Output the [X, Y] coordinate of the center of the cell containing the given text.  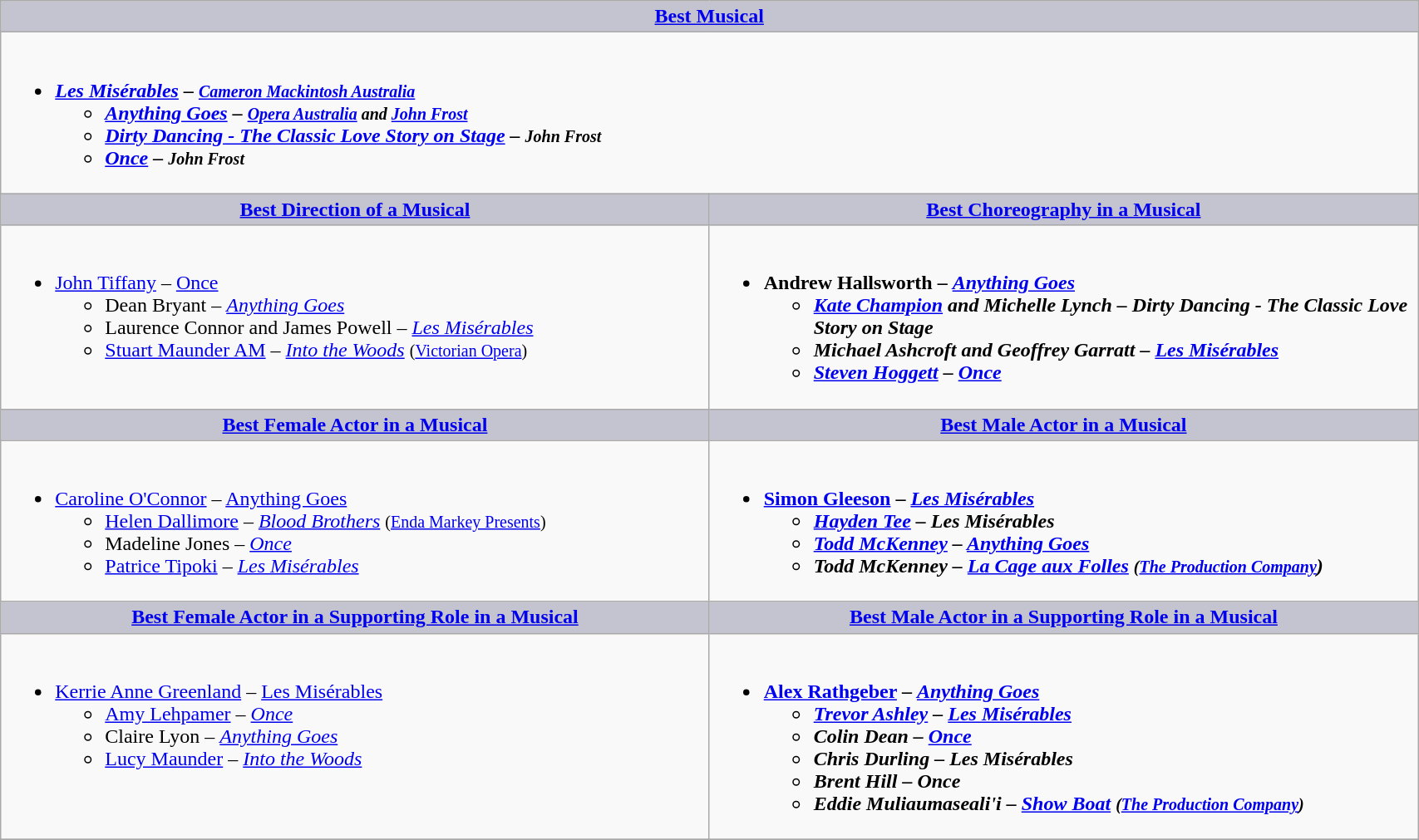
Best Choreography in a Musical [1063, 209]
Caroline O'Connor – Anything GoesHelen Dallimore – Blood Brothers (Enda Markey Presents)Madeline Jones – OncePatrice Tipoki – Les Misérables [355, 521]
Best Female Actor in a Musical [355, 425]
Best Male Actor in a Musical [1063, 425]
Best Musical [710, 17]
Best Female Actor in a Supporting Role in a Musical [355, 617]
Simon Gleeson – Les MisérablesHayden Tee – Les MisérablesTodd McKenney – Anything GoesTodd McKenney – La Cage aux Folles (The Production Company) [1063, 521]
Kerrie Anne Greenland – Les MisérablesAmy Lehpamer – OnceClaire Lyon – Anything GoesLucy Maunder – Into the Woods [355, 736]
Best Male Actor in a Supporting Role in a Musical [1063, 617]
John Tiffany – OnceDean Bryant – Anything GoesLaurence Connor and James Powell – Les MisérablesStuart Maunder AM – Into the Woods (Victorian Opera) [355, 317]
Best Direction of a Musical [355, 209]
